Detect which cell encompasses the target text, then output its (x, y) center coordinate. 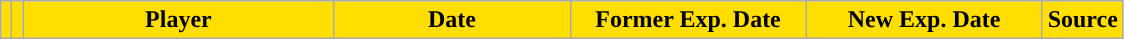
Former Exp. Date (688, 20)
New Exp. Date (924, 20)
Player (178, 20)
Source (1082, 20)
Date (452, 20)
